Return (X, Y) of the center of cell containing provided text 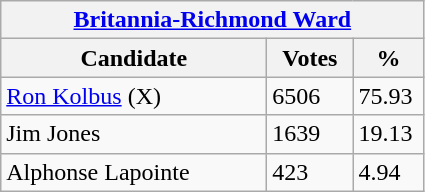
Alphonse Lapointe (134, 172)
4.94 (388, 172)
19.13 (388, 134)
423 (310, 172)
6506 (310, 96)
75.93 (388, 96)
% (388, 58)
Votes (310, 58)
Britannia-Richmond Ward (212, 20)
Candidate (134, 58)
Jim Jones (134, 134)
Ron Kolbus (X) (134, 96)
1639 (310, 134)
